Provide the (x, y) coordinate of the cell's center where the given text is located.  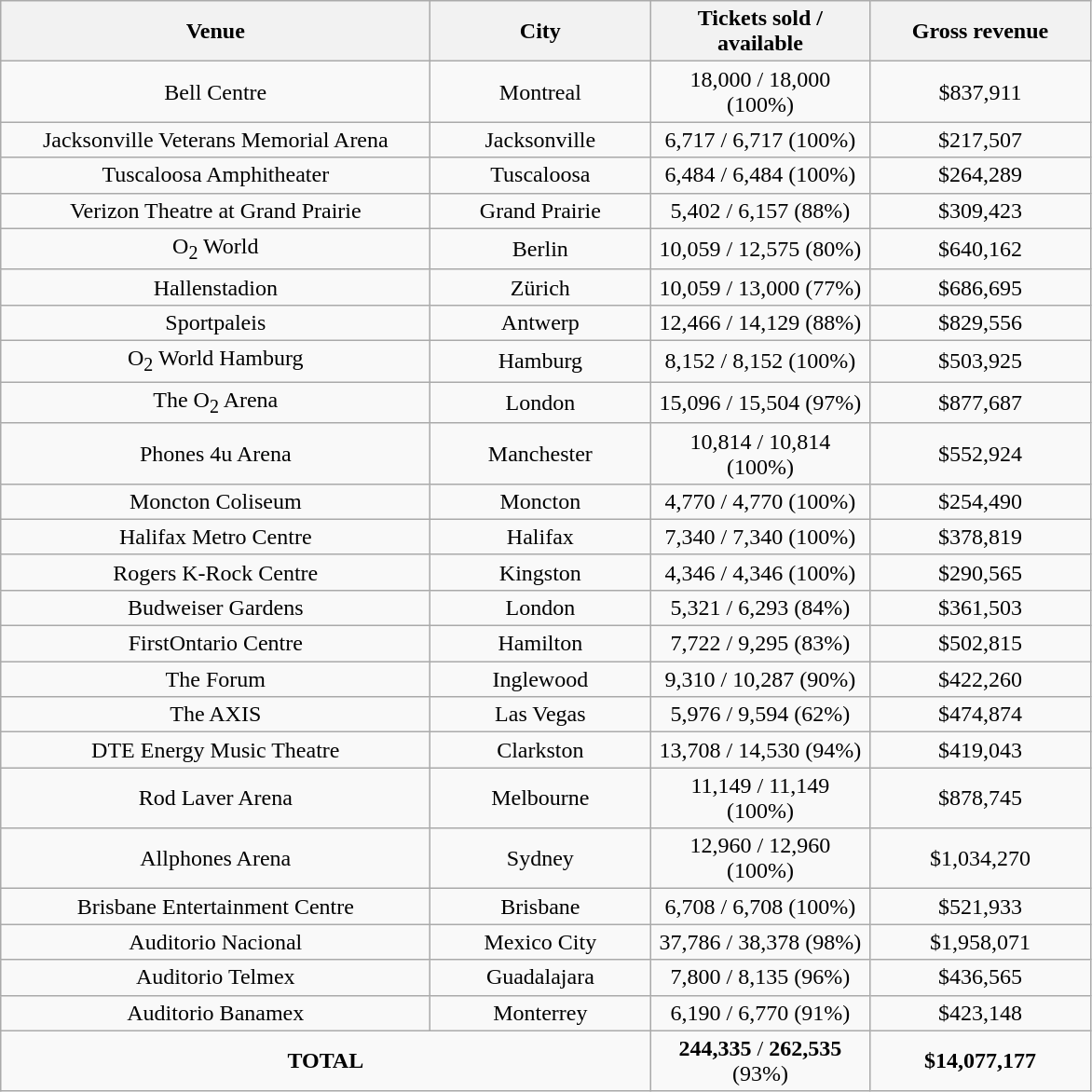
Tickets sold / available (760, 32)
11,149 / 11,149 (100%) (760, 798)
6,717 / 6,717 (100%) (760, 140)
Manchester (540, 453)
$419,043 (980, 750)
$474,874 (980, 715)
$521,933 (980, 907)
$829,556 (980, 322)
$254,490 (980, 501)
The O2 Arena (216, 403)
$686,695 (980, 287)
$837,911 (980, 91)
8,152 / 8,152 (100%) (760, 362)
Moncton Coliseum (216, 501)
Tuscaloosa Amphitheater (216, 175)
12,960 / 12,960 (100%) (760, 859)
Venue (216, 32)
Sydney (540, 859)
$290,565 (980, 572)
$1,958,071 (980, 942)
18,000 / 18,000 (100%) (760, 91)
Mexico City (540, 942)
4,770 / 4,770 (100%) (760, 501)
$423,148 (980, 1013)
Melbourne (540, 798)
5,321 / 6,293 (84%) (760, 607)
12,466 / 14,129 (88%) (760, 322)
DTE Energy Music Theatre (216, 750)
$422,260 (980, 679)
10,059 / 13,000 (77%) (760, 287)
$436,565 (980, 977)
Hallenstadion (216, 287)
6,190 / 6,770 (91%) (760, 1013)
Allphones Arena (216, 859)
$264,289 (980, 175)
TOTAL (326, 1060)
10,814 / 10,814 (100%) (760, 453)
4,346 / 4,346 (100%) (760, 572)
Guadalajara (540, 977)
$878,745 (980, 798)
$217,507 (980, 140)
$14,077,177 (980, 1060)
O2 World Hamburg (216, 362)
Montreal (540, 91)
Berlin (540, 249)
Rod Laver Arena (216, 798)
Kingston (540, 572)
Zürich (540, 287)
Budweiser Gardens (216, 607)
O2 World (216, 249)
$640,162 (980, 249)
7,340 / 7,340 (100%) (760, 537)
$1,034,270 (980, 859)
Las Vegas (540, 715)
Hamilton (540, 644)
Monterrey (540, 1013)
Grand Prairie (540, 211)
$877,687 (980, 403)
$309,423 (980, 211)
Jacksonville (540, 140)
244,335 / 262,535 (93%) (760, 1060)
Gross revenue (980, 32)
9,310 / 10,287 (90%) (760, 679)
5,402 / 6,157 (88%) (760, 211)
6,484 / 6,484 (100%) (760, 175)
15,096 / 15,504 (97%) (760, 403)
Hamburg (540, 362)
13,708 / 14,530 (94%) (760, 750)
Inglewood (540, 679)
6,708 / 6,708 (100%) (760, 907)
Auditorio Telmex (216, 977)
Brisbane (540, 907)
Phones 4u Arena (216, 453)
7,722 / 9,295 (83%) (760, 644)
37,786 / 38,378 (98%) (760, 942)
Antwerp (540, 322)
10,059 / 12,575 (80%) (760, 249)
Halifax (540, 537)
$552,924 (980, 453)
Sportpaleis (216, 322)
Jacksonville Veterans Memorial Arena (216, 140)
City (540, 32)
Verizon Theatre at Grand Prairie (216, 211)
Moncton (540, 501)
Brisbane Entertainment Centre (216, 907)
Rogers K-Rock Centre (216, 572)
Tuscaloosa (540, 175)
$503,925 (980, 362)
7,800 / 8,135 (96%) (760, 977)
The AXIS (216, 715)
$378,819 (980, 537)
Auditorio Banamex (216, 1013)
$361,503 (980, 607)
Clarkston (540, 750)
Bell Centre (216, 91)
Halifax Metro Centre (216, 537)
5,976 / 9,594 (62%) (760, 715)
Auditorio Nacional (216, 942)
The Forum (216, 679)
FirstOntario Centre (216, 644)
$502,815 (980, 644)
